From the cell containing the given text, extract its center point as (x, y) coordinate. 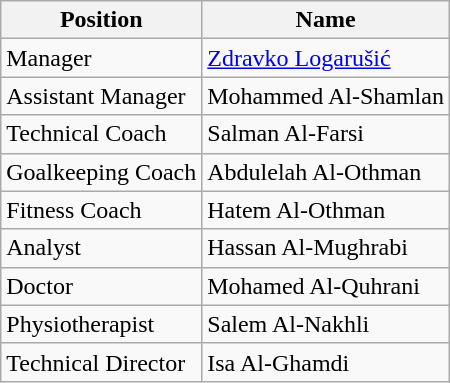
Mohammed Al-Shamlan (326, 96)
Goalkeeping Coach (102, 172)
Mohamed Al-Quhrani (326, 286)
Zdravko Logarušić (326, 58)
Abdulelah Al-Othman (326, 172)
Technical Director (102, 362)
Fitness Coach (102, 210)
Physiotherapist (102, 324)
Analyst (102, 248)
Position (102, 20)
Salem Al-Nakhli (326, 324)
Hassan Al-Mughrabi (326, 248)
Hatem Al-Othman (326, 210)
Doctor (102, 286)
Technical Coach (102, 134)
Salman Al-Farsi (326, 134)
Isa Al-Ghamdi (326, 362)
Manager (102, 58)
Assistant Manager (102, 96)
Name (326, 20)
